Extract the [x, y] coordinate from the center of the cell holding the provided text.  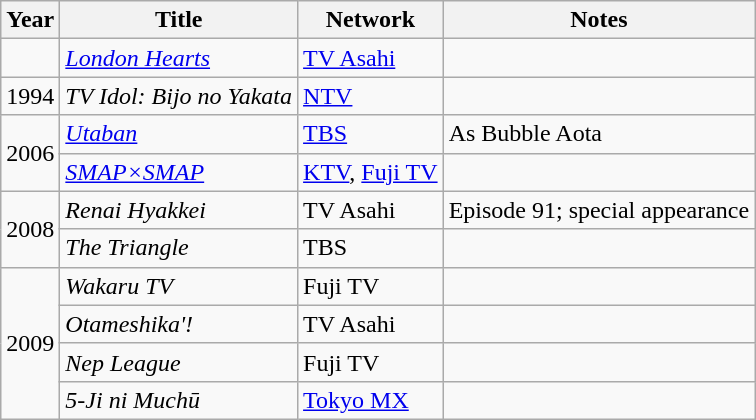
Tokyo MX [371, 400]
Notes [599, 20]
SMAP×SMAP [179, 172]
NTV [371, 96]
London Hearts [179, 58]
Title [179, 20]
Network [371, 20]
Utaban [179, 134]
Year [30, 20]
KTV, Fuji TV [371, 172]
Nep League [179, 362]
Episode 91; special appearance [599, 210]
Wakaru TV [179, 286]
2006 [30, 153]
The Triangle [179, 248]
5-Ji ni Muchū [179, 400]
2009 [30, 343]
1994 [30, 96]
TV Idol: Bijo no Yakata [179, 96]
Otameshika'! [179, 324]
As Bubble Aota [599, 134]
2008 [30, 229]
Renai Hyakkei [179, 210]
